Return [x, y] of the center of cell containing provided text 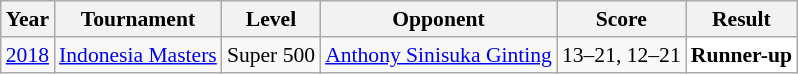
Year [28, 19]
2018 [28, 55]
Opponent [438, 19]
Anthony Sinisuka Ginting [438, 55]
Level [271, 19]
Runner-up [742, 55]
Score [622, 19]
13–21, 12–21 [622, 55]
Indonesia Masters [138, 55]
Result [742, 19]
Tournament [138, 19]
Super 500 [271, 55]
